Locate the cell with the specified text and output its [x, y] center coordinate. 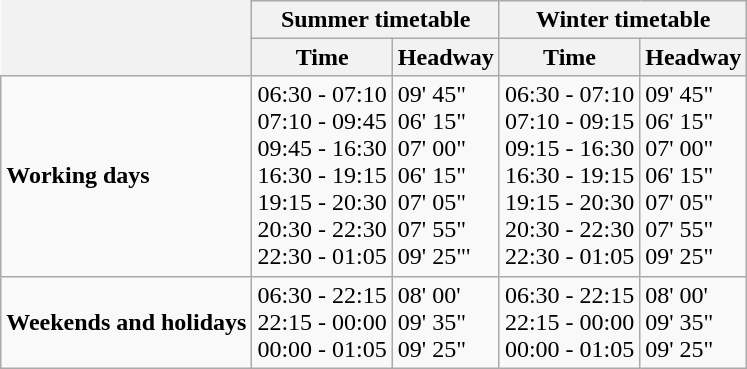
Summer timetable [376, 19]
06:30 - 07:1007:10 - 09:1509:15 - 16:3016:30 - 19:1519:15 - 20:3020:30 - 22:3022:30 - 01:05 [569, 176]
Working days [126, 176]
09' 45"06' 15"07' 00"06' 15"07' 05"07' 55"09' 25" [694, 176]
06:30 - 07:1007:10 - 09:4509:45 - 16:3016:30 - 19:1519:15 - 20:3020:30 - 22:3022:30 - 01:05 [322, 176]
Winter timetable [622, 19]
09' 45"06' 15"07' 00"06' 15"07' 05"07' 55"09' 25"' [446, 176]
Weekends and holidays [126, 322]
